Find where the given text appears and provide that cell's center as [X, Y] coordinate. 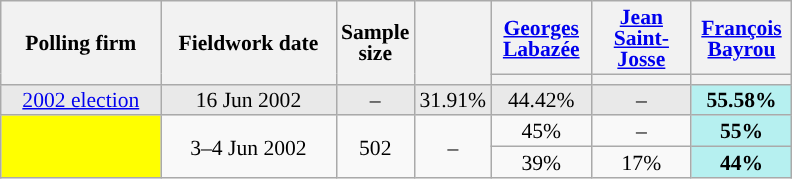
45% [541, 132]
31.91% [452, 100]
Georges Labazée [541, 38]
François Bayrou [741, 38]
17% [641, 162]
502 [375, 147]
Fieldwork date [248, 42]
Samplesize [375, 42]
39% [541, 162]
44.42% [541, 100]
2002 election [81, 100]
3–4 Jun 2002 [248, 147]
Polling firm [81, 42]
55% [741, 132]
55.58% [741, 100]
16 Jun 2002 [248, 100]
44% [741, 162]
Jean Saint-Josse [641, 38]
